Return [X, Y] of the center of cell containing provided text 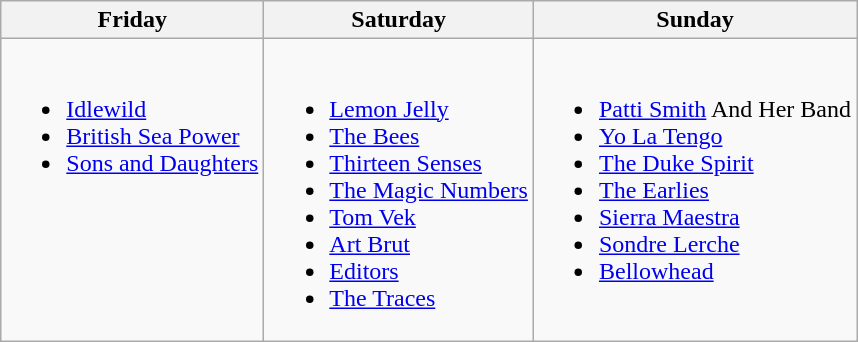
Lemon JellyThe BeesThirteen SensesThe Magic NumbersTom VekArt BrutEditorsThe Traces [399, 190]
IdlewildBritish Sea PowerSons and Daughters [132, 190]
Sunday [694, 20]
Friday [132, 20]
Saturday [399, 20]
Patti Smith And Her BandYo La TengoThe Duke SpiritThe EarliesSierra MaestraSondre LercheBellowhead [694, 190]
